Identify which cell holds the provided text, then report its [X, Y] central coordinate. 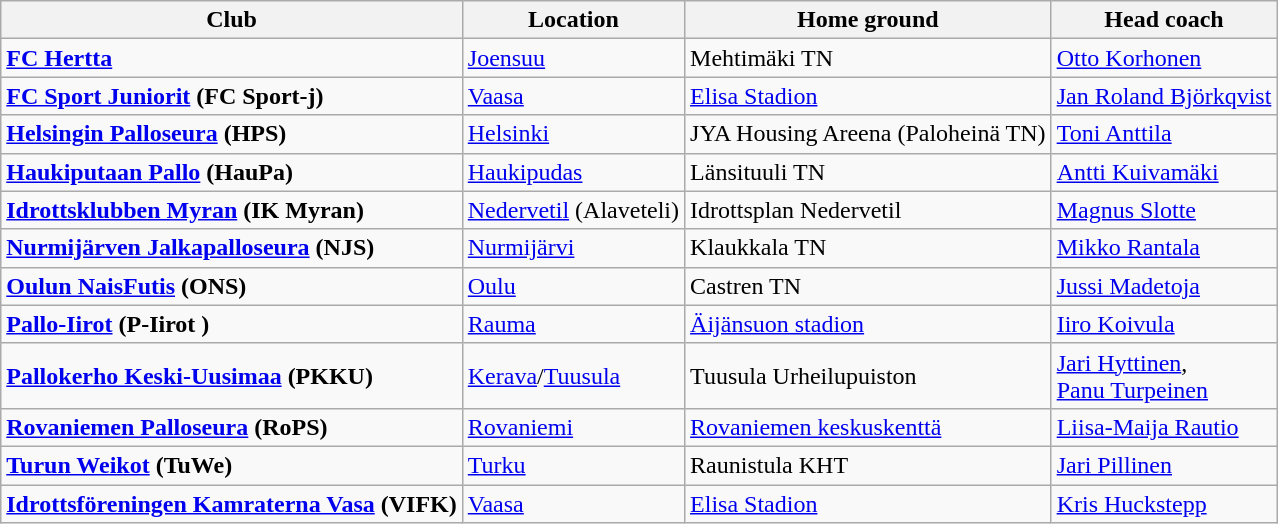
Tuusula Urheilupuiston [868, 376]
Klaukkala TN [868, 248]
Oulu [573, 286]
Location [573, 20]
Turku [573, 465]
Mikko Rantala [1164, 248]
Rauma [573, 324]
FC Sport Juniorit (FC Sport-j) [232, 96]
Äijänsuon stadion [868, 324]
Pallokerho Keski-Uusimaa (PKKU) [232, 376]
Antti Kuivamäki [1164, 172]
Jan Roland Björkqvist [1164, 96]
Oulun NaisFutis (ONS) [232, 286]
Länsituuli TN [868, 172]
JYA Housing Areena (Paloheinä TN) [868, 134]
Rovaniemen Palloseura (RoPS) [232, 427]
Rovaniemi [573, 427]
Club [232, 20]
Idrottsklubben Myran (IK Myran) [232, 210]
Mehtimäki TN [868, 58]
Head coach [1164, 20]
Idrottsföreningen Kamraterna Vasa (VIFK) [232, 503]
Castren TN [868, 286]
Kerava/Tuusula [573, 376]
Turun Weikot (TuWe) [232, 465]
Jari Hyttinen,Panu Turpeinen [1164, 376]
Jari Pillinen [1164, 465]
Home ground [868, 20]
Raunistula KHT [868, 465]
Haukipudas [573, 172]
Otto Korhonen [1164, 58]
Idrottsplan Nedervetil [868, 210]
Nedervetil (Alaveteli) [573, 210]
Helsingin Palloseura (HPS) [232, 134]
Nurmijärven Jalkapalloseura (NJS) [232, 248]
Iiro Koivula [1164, 324]
FC Hertta [232, 58]
Joensuu [573, 58]
Jussi Madetoja [1164, 286]
Toni Anttila [1164, 134]
Pallo-Iirot (P-Iirot ) [232, 324]
Liisa-Maija Rautio [1164, 427]
Helsinki [573, 134]
Magnus Slotte [1164, 210]
Kris Huckstepp [1164, 503]
Rovaniemen keskuskenttä [868, 427]
Haukiputaan Pallo (HauPa) [232, 172]
Nurmijärvi [573, 248]
